Return the (x, y) coordinate for the center point of the cell that contains the specified text.  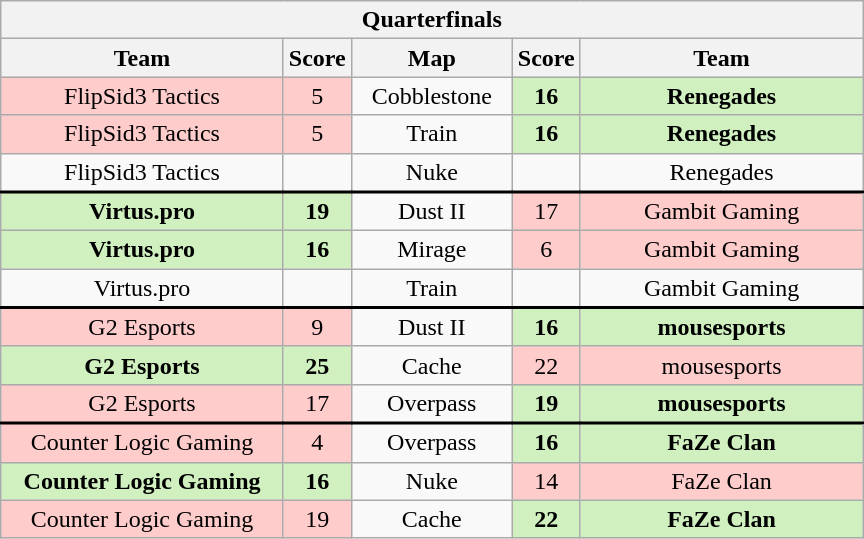
Quarterfinals (432, 20)
6 (546, 250)
25 (317, 365)
14 (546, 481)
Cobblestone (432, 96)
9 (317, 328)
4 (317, 442)
Map (432, 58)
Mirage (432, 250)
